From the cell containing the given text, extract its center point as (x, y) coordinate. 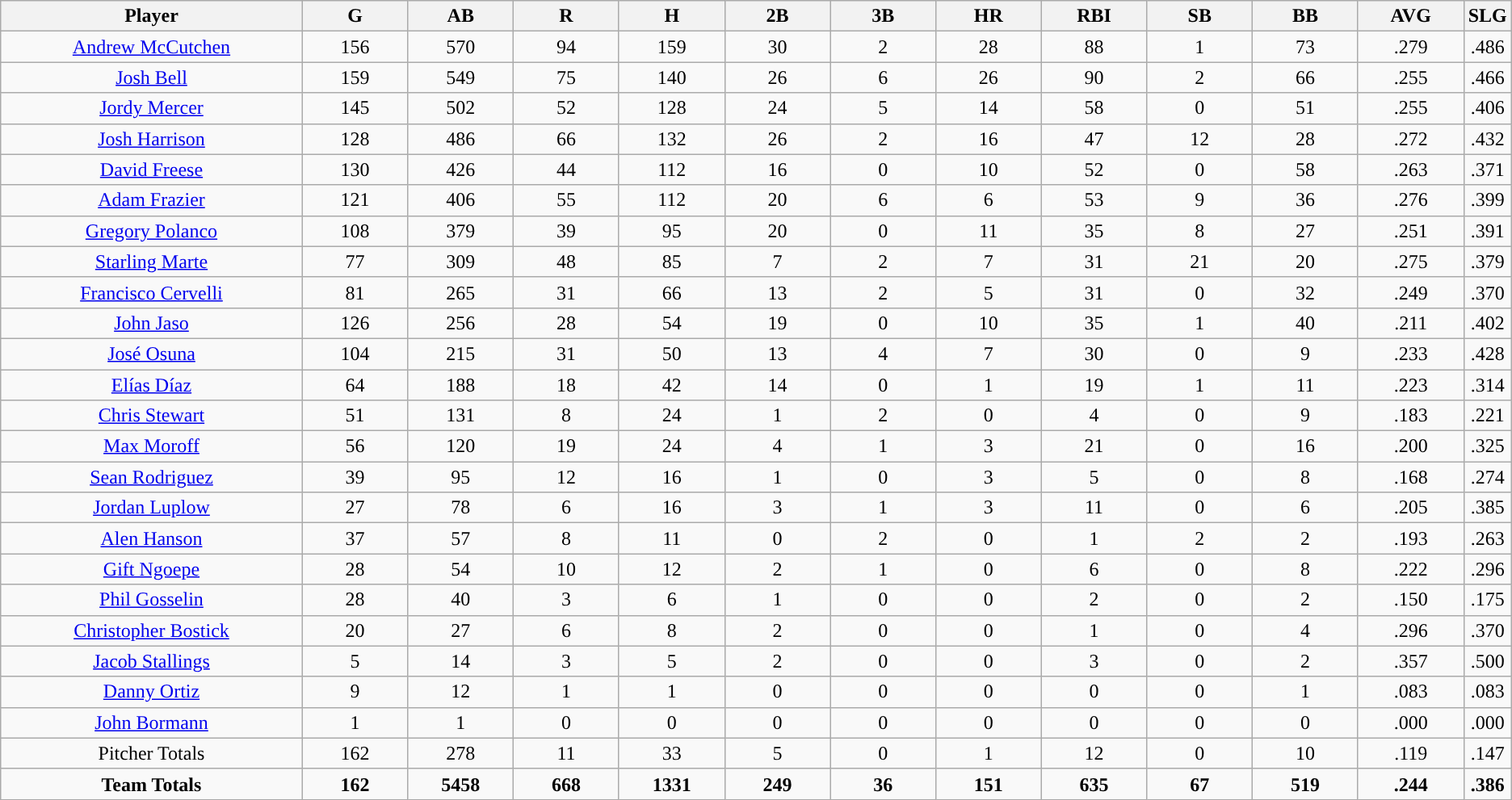
Player (152, 16)
.428 (1488, 354)
Adam Frazier (152, 200)
145 (355, 108)
.314 (1488, 385)
37 (355, 538)
18 (567, 385)
.386 (1488, 784)
.486 (1488, 47)
77 (355, 262)
Christopher Bostick (152, 630)
Starling Marte (152, 262)
AB (460, 16)
Sean Rodriguez (152, 477)
.357 (1410, 661)
Max Moroff (152, 446)
H (672, 16)
.391 (1488, 231)
57 (460, 538)
309 (460, 262)
426 (460, 170)
81 (355, 292)
121 (355, 200)
Jacob Stallings (152, 661)
Phil Gosselin (152, 600)
78 (460, 508)
John Bormann (152, 723)
Elías Díaz (152, 385)
Chris Stewart (152, 416)
32 (1305, 292)
85 (672, 262)
.325 (1488, 446)
.222 (1410, 569)
379 (460, 231)
Gift Ngoepe (152, 569)
G (355, 16)
.371 (1488, 170)
90 (1094, 77)
249 (777, 784)
.251 (1410, 231)
3B (884, 16)
104 (355, 354)
John Jaso (152, 323)
Andrew McCutchen (152, 47)
.399 (1488, 200)
RBI (1094, 16)
HR (989, 16)
AVG (1410, 16)
.244 (1410, 784)
502 (460, 108)
.150 (1410, 600)
67 (1200, 784)
Team Totals (152, 784)
215 (460, 354)
53 (1094, 200)
José Osuna (152, 354)
Jordy Mercer (152, 108)
132 (672, 139)
.402 (1488, 323)
635 (1094, 784)
33 (672, 753)
Gregory Polanco (152, 231)
.406 (1488, 108)
.233 (1410, 354)
Danny Ortiz (152, 692)
44 (567, 170)
Josh Bell (152, 77)
519 (1305, 784)
.193 (1410, 538)
.249 (1410, 292)
1331 (672, 784)
.276 (1410, 200)
48 (567, 262)
668 (567, 784)
188 (460, 385)
.211 (1410, 323)
.275 (1410, 262)
108 (355, 231)
.205 (1410, 508)
.175 (1488, 600)
140 (672, 77)
.466 (1488, 77)
.274 (1488, 477)
Francisco Cervelli (152, 292)
David Freese (152, 170)
BB (1305, 16)
156 (355, 47)
.200 (1410, 446)
126 (355, 323)
75 (567, 77)
.183 (1410, 416)
50 (672, 354)
406 (460, 200)
55 (567, 200)
94 (567, 47)
120 (460, 446)
.223 (1410, 385)
265 (460, 292)
.147 (1488, 753)
.500 (1488, 661)
Josh Harrison (152, 139)
Pitcher Totals (152, 753)
73 (1305, 47)
Alen Hanson (152, 538)
486 (460, 139)
570 (460, 47)
64 (355, 385)
47 (1094, 139)
256 (460, 323)
.272 (1410, 139)
56 (355, 446)
278 (460, 753)
.379 (1488, 262)
.168 (1410, 477)
.119 (1410, 753)
SB (1200, 16)
549 (460, 77)
2B (777, 16)
5458 (460, 784)
88 (1094, 47)
.432 (1488, 139)
130 (355, 170)
.385 (1488, 508)
151 (989, 784)
Jordan Luplow (152, 508)
R (567, 16)
131 (460, 416)
.279 (1410, 47)
42 (672, 385)
SLG (1488, 16)
.221 (1488, 416)
